For the text-containing cell, return its midpoint in (X, Y) coordinate format. 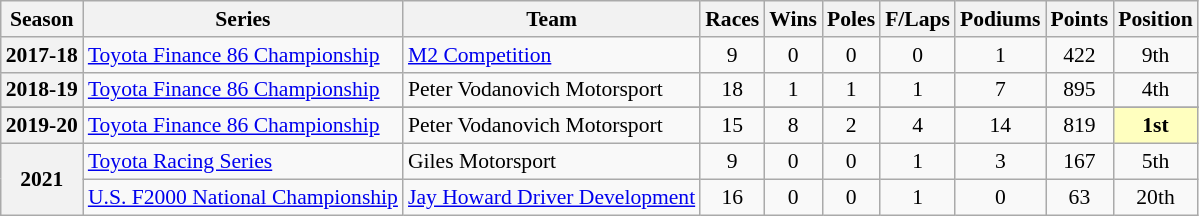
2019-20 (42, 126)
4 (918, 126)
Poles (851, 19)
16 (732, 197)
Podiums (1000, 19)
1st (1155, 126)
18 (732, 90)
15 (732, 126)
F/Laps (918, 19)
167 (1080, 162)
Team (552, 19)
7 (1000, 90)
Toyota Racing Series (243, 162)
Points (1080, 19)
Wins (793, 19)
422 (1080, 55)
M2 Competition (552, 55)
Jay Howard Driver Development (552, 197)
U.S. F2000 National Championship (243, 197)
20th (1155, 197)
4th (1155, 90)
895 (1080, 90)
Races (732, 19)
Series (243, 19)
9th (1155, 55)
63 (1080, 197)
2017-18 (42, 55)
819 (1080, 126)
3 (1000, 162)
2021 (42, 180)
8 (793, 126)
5th (1155, 162)
2018-19 (42, 90)
2 (851, 126)
Position (1155, 19)
Season (42, 19)
14 (1000, 126)
Giles Motorsport (552, 162)
